For the text-containing cell, return its midpoint in [x, y] coordinate format. 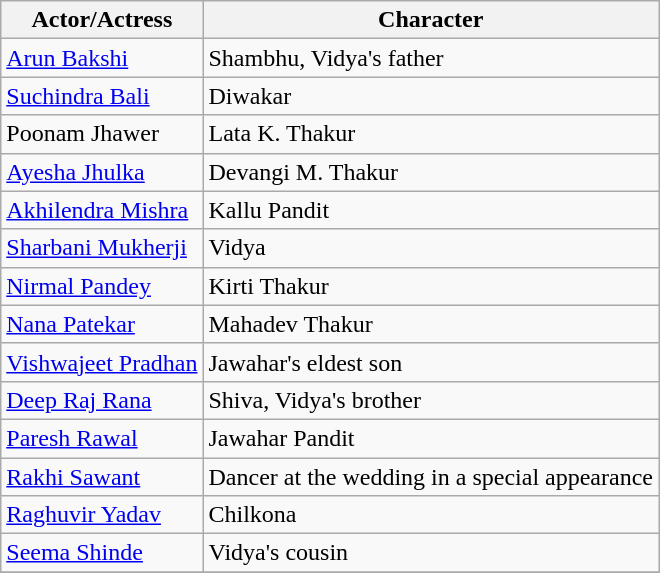
Character [431, 20]
Shambhu, Vidya's father [431, 58]
Raghuvir Yadav [102, 515]
Arun Bakshi [102, 58]
Poonam Jhawer [102, 134]
Devangi M. Thakur [431, 172]
Mahadev Thakur [431, 324]
Nirmal Pandey [102, 286]
Nana Patekar [102, 324]
Lata K. Thakur [431, 134]
Rakhi Sawant [102, 477]
Vidya's cousin [431, 553]
Akhilendra Mishra [102, 210]
Jawahar's eldest son [431, 362]
Seema Shinde [102, 553]
Vishwajeet Pradhan [102, 362]
Shiva, Vidya's brother [431, 400]
Actor/Actress [102, 20]
Chilkona [431, 515]
Paresh Rawal [102, 438]
Dancer at the wedding in a special appearance [431, 477]
Deep Raj Rana [102, 400]
Kirti Thakur [431, 286]
Sharbani Mukherji [102, 248]
Ayesha Jhulka [102, 172]
Kallu Pandit [431, 210]
Diwakar [431, 96]
Vidya [431, 248]
Jawahar Pandit [431, 438]
Suchindra Bali [102, 96]
